For the text-containing cell, return its midpoint in [X, Y] coordinate format. 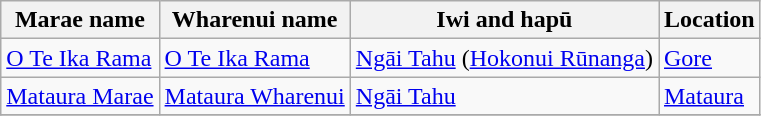
Mataura Wharenui [254, 96]
Wharenui name [254, 20]
Ngāi Tahu [504, 96]
Mataura [709, 96]
Marae name [80, 20]
Gore [709, 58]
Ngāi Tahu (Hokonui Rūnanga) [504, 58]
Location [709, 20]
Iwi and hapū [504, 20]
Mataura Marae [80, 96]
